Extract the [X, Y] coordinate from the center of the cell holding the provided text.  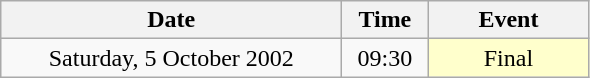
Time [385, 20]
Date [172, 20]
Saturday, 5 October 2002 [172, 58]
Event [508, 20]
Final [508, 58]
09:30 [385, 58]
